Identify which cell holds the provided text, then report its (x, y) central coordinate. 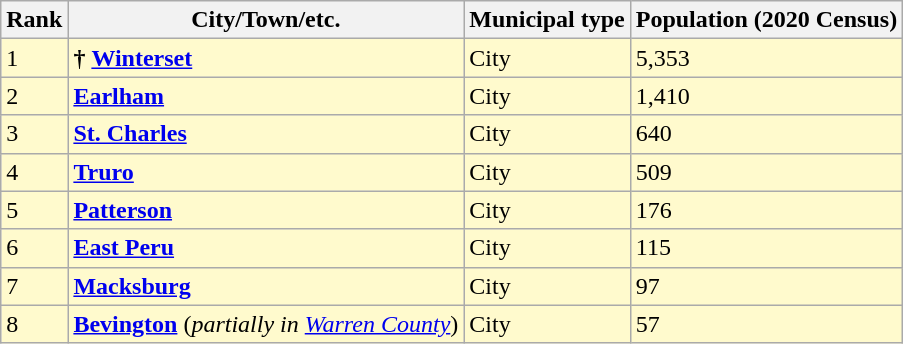
St. Charles (266, 134)
3 (34, 134)
Macksburg (266, 286)
City/Town/etc. (266, 20)
5 (34, 210)
Population (2020 Census) (766, 20)
115 (766, 248)
57 (766, 324)
2 (34, 96)
6 (34, 248)
East Peru (266, 248)
7 (34, 286)
† Winterset (266, 58)
97 (766, 286)
Truro (266, 172)
1,410 (766, 96)
Patterson (266, 210)
176 (766, 210)
509 (766, 172)
4 (34, 172)
Earlham (266, 96)
8 (34, 324)
Municipal type (547, 20)
5,353 (766, 58)
640 (766, 134)
1 (34, 58)
Bevington (partially in Warren County) (266, 324)
Rank (34, 20)
